Extract the [x, y] coordinate from the center of the cell holding the provided text.  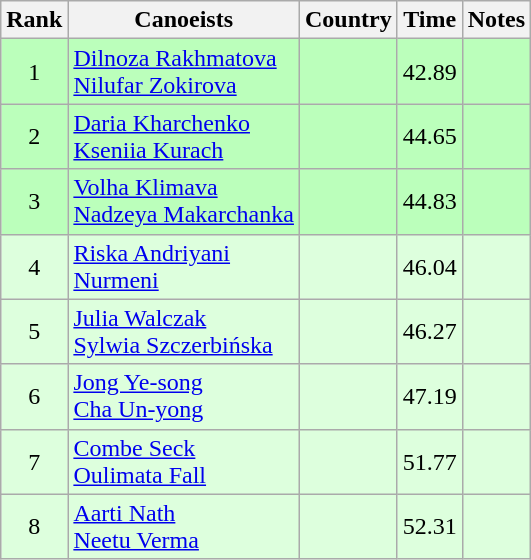
Daria KharchenkoKseniia Kurach [184, 136]
Julia WalczakSylwia Szczerbińska [184, 332]
7 [34, 462]
Dilnoza RakhmatovaNilufar Zokirova [184, 72]
Rank [34, 20]
Time [430, 20]
47.19 [430, 396]
51.77 [430, 462]
Riska AndriyaniNurmeni [184, 266]
44.83 [430, 202]
5 [34, 332]
Country [348, 20]
1 [34, 72]
46.27 [430, 332]
42.89 [430, 72]
Combe SeckOulimata Fall [184, 462]
Volha KlimavaNadzeya Makarchanka [184, 202]
2 [34, 136]
46.04 [430, 266]
Aarti NathNeetu Verma [184, 526]
4 [34, 266]
Jong Ye-songCha Un-yong [184, 396]
6 [34, 396]
Canoeists [184, 20]
3 [34, 202]
Notes [496, 20]
52.31 [430, 526]
8 [34, 526]
44.65 [430, 136]
